Extract the (X, Y) coordinate from the center of the cell holding the provided text.  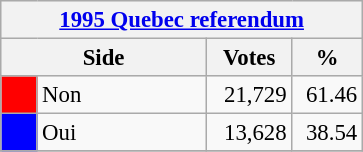
38.54 (328, 133)
21,729 (249, 95)
Side (104, 58)
1995 Quebec referendum (182, 20)
Non (122, 95)
61.46 (328, 95)
Votes (249, 58)
13,628 (249, 133)
Oui (122, 133)
% (328, 58)
